Capture the cell that displays the provided text and extract its (X, Y) central coordinate. 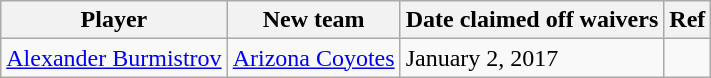
Date claimed off waivers (532, 20)
January 2, 2017 (532, 58)
Ref (688, 20)
New team (314, 20)
Player (114, 20)
Alexander Burmistrov (114, 58)
Arizona Coyotes (314, 58)
